From the cell containing the given text, extract its center point as (X, Y) coordinate. 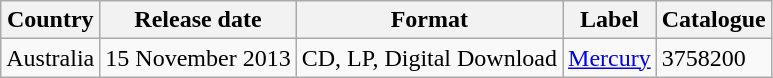
Country (50, 20)
Australia (50, 58)
Release date (198, 20)
Mercury (610, 58)
CD, LP, Digital Download (429, 58)
Format (429, 20)
Label (610, 20)
Catalogue (714, 20)
3758200 (714, 58)
15 November 2013 (198, 58)
